Find where the given text appears and provide that cell's center as [x, y] coordinate. 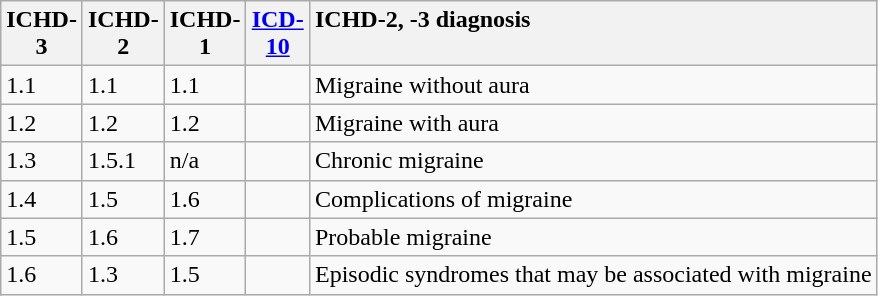
Episodic syndromes that may be associated with migraine [593, 275]
ICHD-1 [205, 34]
Migraine without aura [593, 85]
Complications of migraine [593, 199]
Chronic migraine [593, 161]
1.4 [42, 199]
Probable migraine [593, 237]
1.7 [205, 237]
n/a [205, 161]
1.5.1 [123, 161]
ICHD-2, -3 diagnosis [593, 34]
ICD-10 [278, 34]
ICHD-3 [42, 34]
ICHD-2 [123, 34]
Migraine with aura [593, 123]
